Output the [x, y] coordinate of the center of the cell containing the given text.  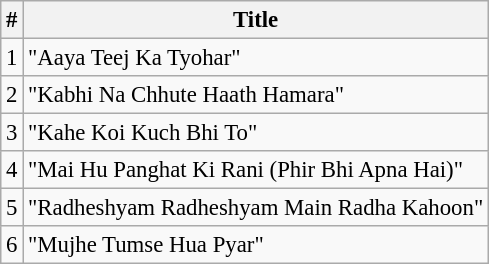
# [12, 20]
"Mujhe Tumse Hua Pyar" [256, 245]
4 [12, 170]
"Kabhi Na Chhute Haath Hamara" [256, 95]
2 [12, 95]
"Kahe Koi Kuch Bhi To" [256, 133]
6 [12, 245]
5 [12, 208]
"Aaya Teej Ka Tyohar" [256, 58]
"Radheshyam Radheshyam Main Radha Kahoon" [256, 208]
3 [12, 133]
1 [12, 58]
Title [256, 20]
"Mai Hu Panghat Ki Rani (Phir Bhi Apna Hai)" [256, 170]
